Determine the (x, y) coordinate at the center of the cell enclosing the given text.  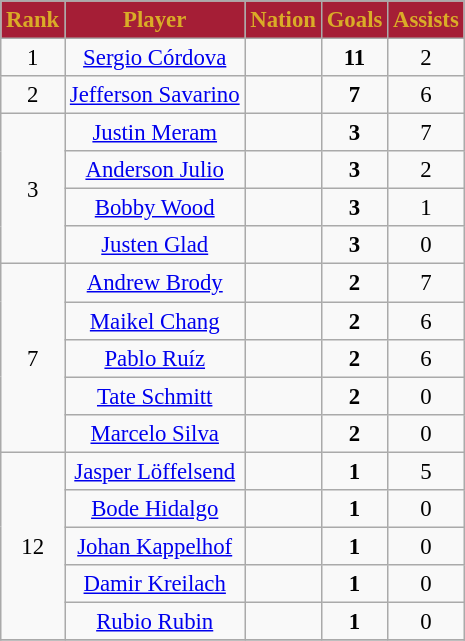
Damir Kreilach (155, 584)
11 (354, 58)
Andrew Brody (155, 283)
Justen Glad (155, 245)
Jefferson Savarino (155, 95)
Player (155, 20)
Tate Schmitt (155, 396)
Pablo Ruíz (155, 358)
12 (33, 546)
Bobby Wood (155, 208)
Jasper Löffelsend (155, 471)
Anderson Julio (155, 170)
Nation (283, 20)
Rank (33, 20)
Goals (354, 20)
Rubio Rubin (155, 621)
Justin Meram (155, 133)
Johan Kappelhof (155, 546)
Assists (426, 20)
Bode Hidalgo (155, 509)
Maikel Chang (155, 321)
Marcelo Silva (155, 433)
5 (426, 471)
Sergio Córdova (155, 58)
